Pinpoint the cell where the given text exists, returning its [x, y] midpoint coordinate. 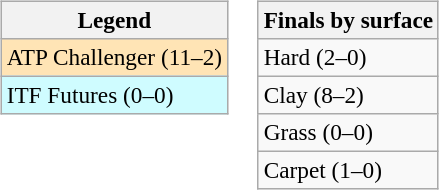
Carpet (1–0) [348, 171]
Grass (0–0) [348, 133]
ATP Challenger (11–2) [114, 57]
Clay (8–2) [348, 95]
Legend [114, 20]
Finals by surface [348, 20]
Hard (2–0) [348, 57]
ITF Futures (0–0) [114, 95]
